Scan for the cell matching the given text and deliver its (X, Y) coordinate at center. 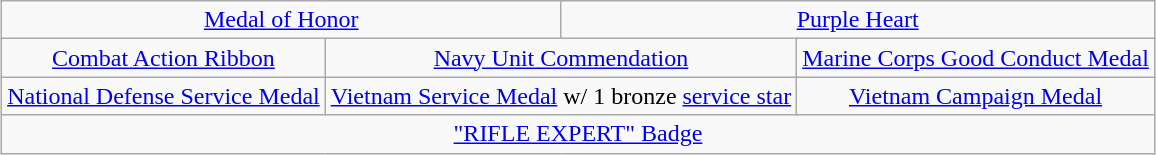
Marine Corps Good Conduct Medal (976, 58)
Navy Unit Commendation (560, 58)
Combat Action Ribbon (164, 58)
Purple Heart (858, 20)
Medal of Honor (282, 20)
"RIFLE EXPERT" Badge (578, 134)
National Defense Service Medal (164, 96)
Vietnam Service Medal w/ 1 bronze service star (560, 96)
Vietnam Campaign Medal (976, 96)
